From the cell containing the given text, extract its center point as [x, y] coordinate. 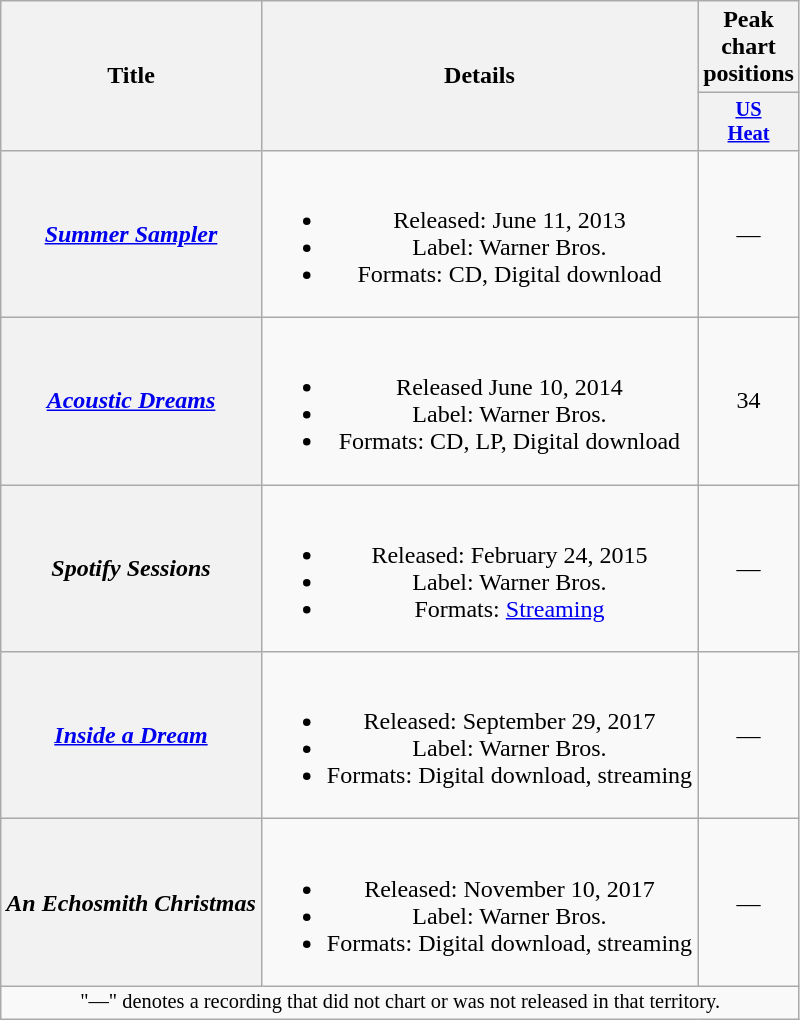
Acoustic Dreams [132, 402]
Spotify Sessions [132, 568]
34 [749, 402]
Released: June 11, 2013Label: Warner Bros.Formats: CD, Digital download [479, 234]
"—" denotes a recording that did not chart or was not released in that territory. [400, 1003]
Details [479, 76]
Released: November 10, 2017Label: Warner Bros.Formats: Digital download, streaming [479, 902]
Released: September 29, 2017Label: Warner Bros.Formats: Digital download, streaming [479, 736]
Inside a Dream [132, 736]
An Echosmith Christmas [132, 902]
Released: February 24, 2015Label: Warner Bros.Formats: Streaming [479, 568]
Released June 10, 2014Label: Warner Bros.Formats: CD, LP, Digital download [479, 402]
USHeat [749, 122]
Peak chart positions [749, 47]
Summer Sampler [132, 234]
Title [132, 76]
